For the text-containing cell, return its midpoint in [X, Y] coordinate format. 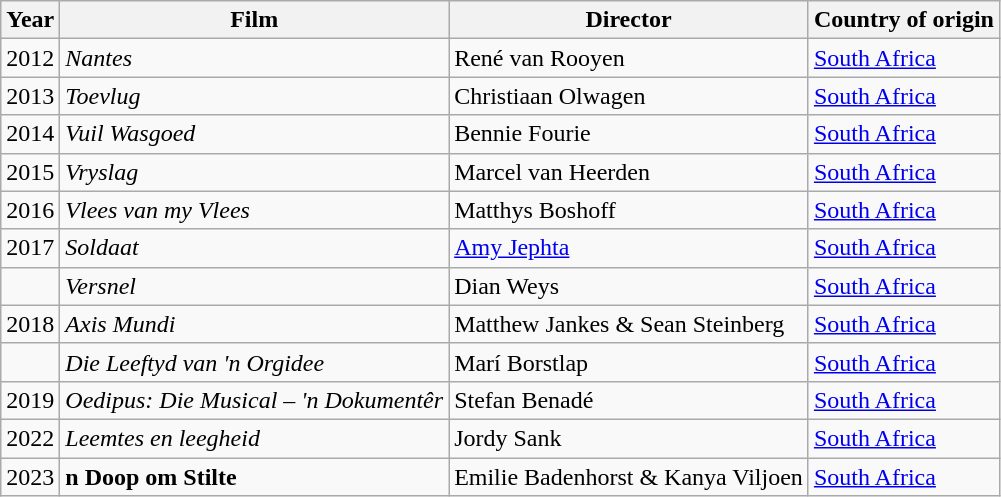
Jordy Sank [629, 438]
Nantes [254, 58]
Vryslag [254, 172]
2013 [30, 96]
Country of origin [904, 20]
Christiaan Olwagen [629, 96]
Film [254, 20]
Axis Mundi [254, 324]
Marí Borstlap [629, 362]
2018 [30, 324]
Leemtes en leegheid [254, 438]
Stefan Benadé [629, 400]
n Doop om Stilte [254, 477]
Vuil Wasgoed [254, 134]
Vlees van my Vlees [254, 210]
Matthew Jankes & Sean Steinberg [629, 324]
Matthys Boshoff [629, 210]
2012 [30, 58]
Bennie Fourie [629, 134]
2015 [30, 172]
Marcel van Heerden [629, 172]
2016 [30, 210]
2017 [30, 248]
Amy Jephta [629, 248]
2019 [30, 400]
Dian Weys [629, 286]
Year [30, 20]
Emilie Badenhorst & Kanya Viljoen [629, 477]
2014 [30, 134]
Soldaat [254, 248]
René van Rooyen [629, 58]
Toevlug [254, 96]
2023 [30, 477]
Oedipus: Die Musical – 'n Dokumentêr [254, 400]
Versnel [254, 286]
2022 [30, 438]
Die Leeftyd van 'n Orgidee [254, 362]
Director [629, 20]
